Provide the [X, Y] coordinate of the cell's center where the given text is located.  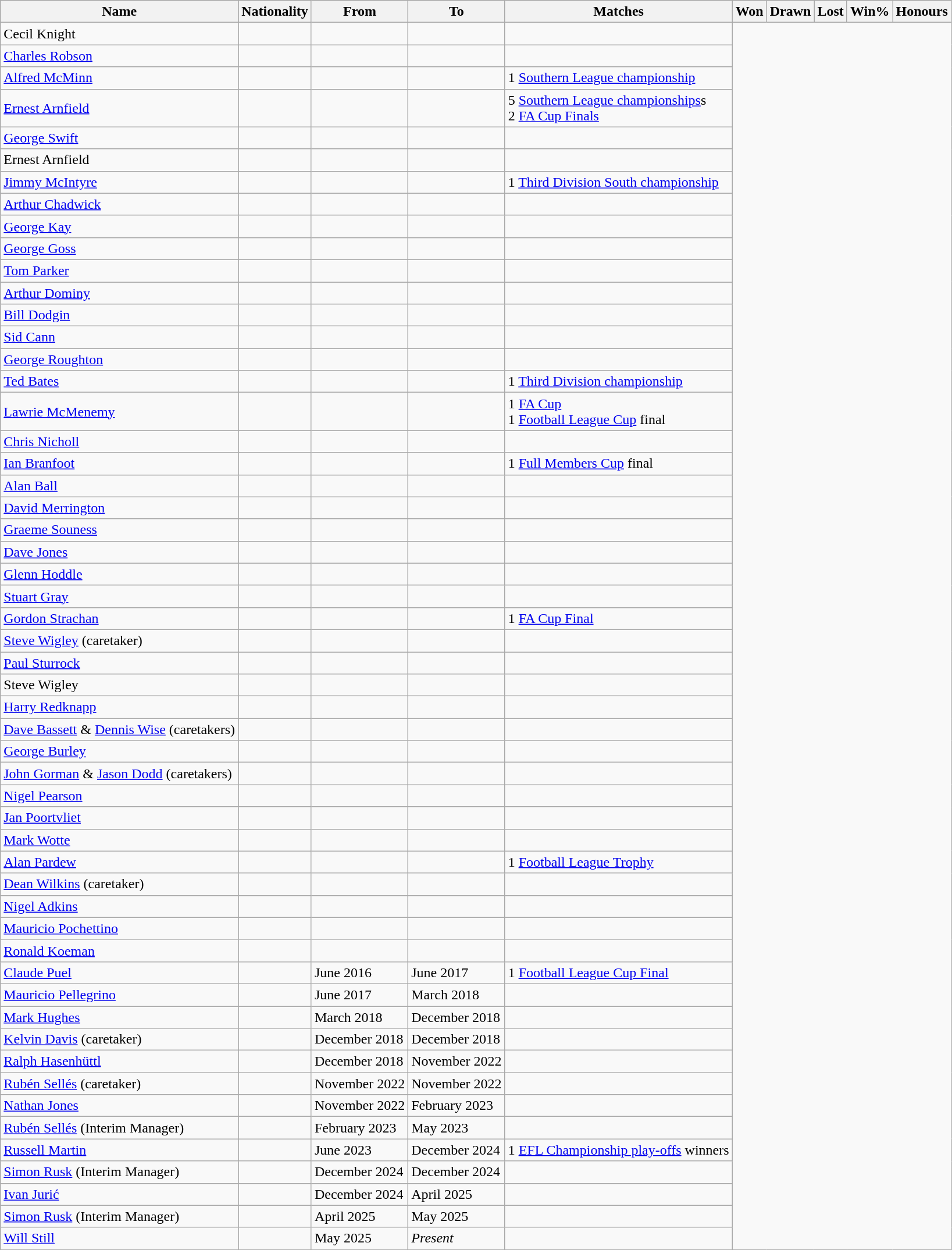
Nationality [275, 12]
Graeme Souness [120, 530]
1 EFL Championship play-offs winners [619, 1150]
Mauricio Pellegrino [120, 995]
Bill Dodgin [120, 315]
Nigel Adkins [120, 906]
Gordon Strachan [120, 618]
Dean Wilkins (caretaker) [120, 884]
Drawn [790, 12]
Nigel Pearson [120, 796]
Lost [830, 12]
Win% [870, 12]
Arthur Dominy [120, 293]
June 2023 [359, 1150]
Ian Branfoot [120, 464]
Present [457, 1238]
From [359, 12]
Alan Ball [120, 486]
Glenn Hoddle [120, 574]
Alan Pardew [120, 862]
1 Football League Trophy [619, 862]
Steve Wigley (caretaker) [120, 640]
Rubén Sellés (Interim Manager) [120, 1128]
John Gorman & Jason Dodd (caretakers) [120, 774]
1 Southern League championship [619, 78]
Mark Wotte [120, 840]
Paul Sturrock [120, 663]
George Goss [120, 248]
Cecil Knight [120, 34]
Mauricio Pochettino [120, 928]
George Swift [120, 138]
May 2023 [457, 1128]
1 FA Cup 1 Football League Cup final [619, 412]
Jimmy McIntyre [120, 182]
Won [749, 12]
Ivan Jurić [120, 1194]
1 Full Members Cup final [619, 464]
Harry Redknapp [120, 707]
Dave Jones [120, 552]
Tom Parker [120, 270]
Sid Cann [120, 337]
George Kay [120, 226]
Jan Poortvliet [120, 818]
To [457, 12]
1 Third Division championship [619, 382]
Rubén Sellés (caretaker) [120, 1084]
Honours [922, 12]
Charles Robson [120, 56]
Dave Bassett & Dennis Wise (caretakers) [120, 729]
Ted Bates [120, 382]
George Burley [120, 752]
June 2016 [359, 973]
Name [120, 12]
Stuart Gray [120, 596]
Arthur Chadwick [120, 204]
Chris Nicholl [120, 441]
Alfred McMinn [120, 78]
Steve Wigley [120, 685]
Russell Martin [120, 1150]
Mark Hughes [120, 1017]
David Merrington [120, 508]
George Roughton [120, 359]
Lawrie McMenemy [120, 412]
Matches [619, 12]
Ronald Koeman [120, 950]
Claude Puel [120, 973]
Ralph Hasenhüttl [120, 1062]
5 Southern League championshipss2 FA Cup Finals [619, 108]
1 Third Division South championship [619, 182]
Nathan Jones [120, 1106]
Kelvin Davis (caretaker) [120, 1039]
1 FA Cup Final [619, 618]
Will Still [120, 1238]
1 Football League Cup Final [619, 973]
